Locate the cell with the specified text and output its [x, y] center coordinate. 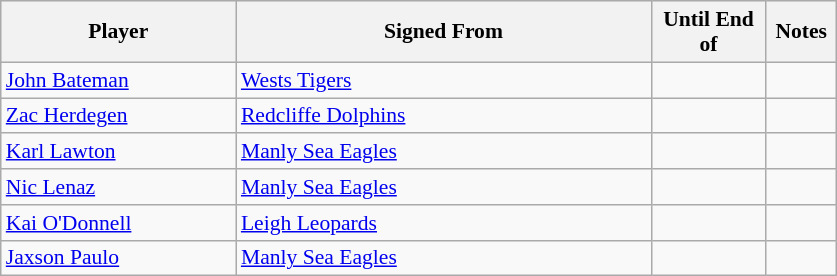
Nic Lenaz [118, 187]
Redcliffe Dolphins [444, 116]
Until End of [708, 32]
Notes [801, 32]
Leigh Leopards [444, 223]
Zac Herdegen [118, 116]
Jaxson Paulo [118, 258]
Kai O'Donnell [118, 223]
Signed From [444, 32]
Wests Tigers [444, 80]
John Bateman [118, 80]
Player [118, 32]
Karl Lawton [118, 152]
